Pinpoint the cell where the given text exists, returning its [x, y] midpoint coordinate. 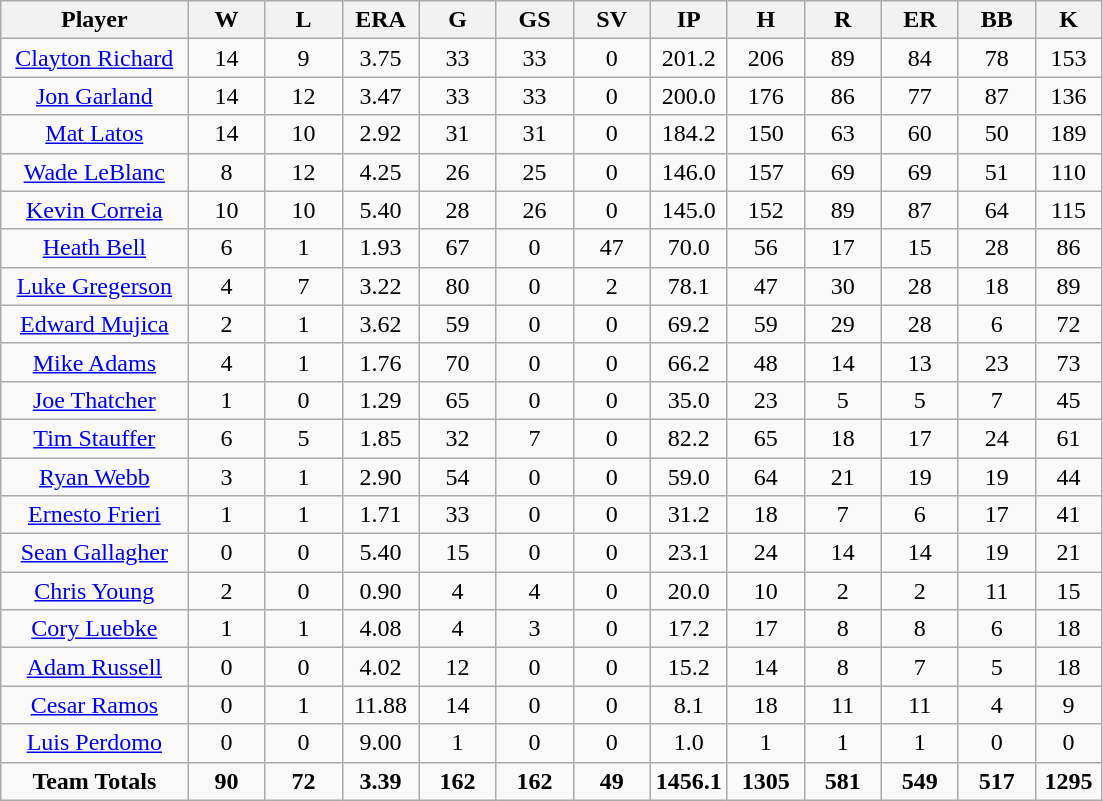
115 [1068, 210]
0.90 [380, 591]
153 [1068, 58]
L [304, 20]
Kevin Correia [94, 210]
Heath Bell [94, 248]
1456.1 [688, 781]
1.29 [380, 400]
3.75 [380, 58]
IP [688, 20]
32 [458, 438]
152 [766, 210]
K [1068, 20]
136 [1068, 96]
R [842, 20]
200.0 [688, 96]
3.47 [380, 96]
Adam Russell [94, 667]
189 [1068, 134]
11.88 [380, 705]
G [458, 20]
44 [1068, 477]
73 [1068, 362]
59.0 [688, 477]
157 [766, 172]
63 [842, 134]
66.2 [688, 362]
35.0 [688, 400]
67 [458, 248]
90 [226, 781]
3.39 [380, 781]
Joe Thatcher [94, 400]
49 [612, 781]
206 [766, 58]
4.08 [380, 629]
4.02 [380, 667]
23.1 [688, 553]
48 [766, 362]
60 [920, 134]
3.62 [380, 324]
Cesar Ramos [94, 705]
GS [534, 20]
70 [458, 362]
Mat Latos [94, 134]
54 [458, 477]
56 [766, 248]
SV [612, 20]
176 [766, 96]
Chris Young [94, 591]
517 [996, 781]
Player [94, 20]
ER [920, 20]
2.92 [380, 134]
3.22 [380, 286]
W [226, 20]
Cory Luebke [94, 629]
78 [996, 58]
84 [920, 58]
549 [920, 781]
25 [534, 172]
110 [1068, 172]
29 [842, 324]
581 [842, 781]
Luis Perdomo [94, 743]
145.0 [688, 210]
1.76 [380, 362]
Ernesto Frieri [94, 515]
Edward Mujica [94, 324]
184.2 [688, 134]
201.2 [688, 58]
Mike Adams [94, 362]
Luke Gregerson [94, 286]
146.0 [688, 172]
17.2 [688, 629]
15.2 [688, 667]
ERA [380, 20]
H [766, 20]
2.90 [380, 477]
1.93 [380, 248]
80 [458, 286]
Jon Garland [94, 96]
1.0 [688, 743]
13 [920, 362]
20.0 [688, 591]
1.71 [380, 515]
41 [1068, 515]
1.85 [380, 438]
Sean Gallagher [94, 553]
30 [842, 286]
8.1 [688, 705]
61 [1068, 438]
Ryan Webb [94, 477]
31.2 [688, 515]
70.0 [688, 248]
4.25 [380, 172]
50 [996, 134]
51 [996, 172]
150 [766, 134]
77 [920, 96]
Wade LeBlanc [94, 172]
45 [1068, 400]
BB [996, 20]
82.2 [688, 438]
1295 [1068, 781]
Clayton Richard [94, 58]
78.1 [688, 286]
Tim Stauffer [94, 438]
9.00 [380, 743]
69.2 [688, 324]
Team Totals [94, 781]
1305 [766, 781]
